Find where the given text appears and provide that cell's center as [X, Y] coordinate. 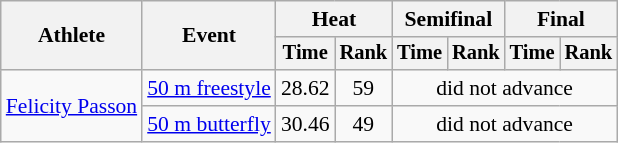
Final [561, 19]
Event [209, 36]
Athlete [72, 36]
30.46 [306, 124]
Semifinal [448, 19]
Felicity Passon [72, 106]
Heat [334, 19]
50 m butterfly [209, 124]
28.62 [306, 88]
59 [364, 88]
50 m freestyle [209, 88]
49 [364, 124]
